Locate the cell with the specified text and output its (x, y) center coordinate. 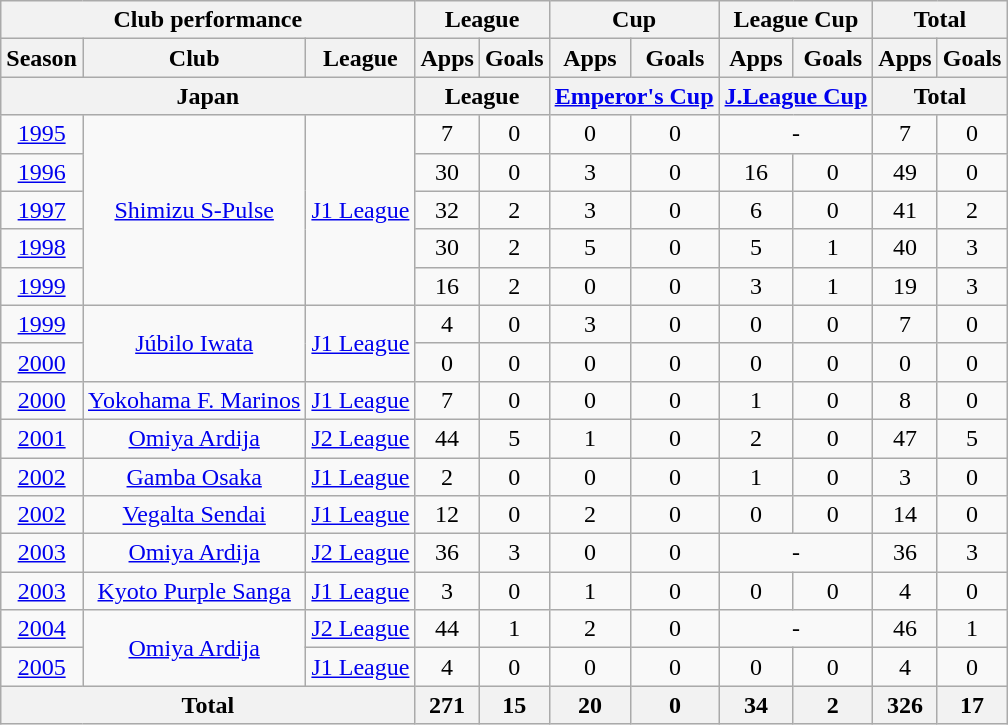
271 (447, 705)
14 (905, 515)
Club (194, 58)
2005 (42, 667)
19 (905, 286)
1997 (42, 210)
Club performance (208, 20)
Emperor's Cup (634, 96)
46 (905, 629)
Yokohama F. Marinos (194, 400)
Season (42, 58)
40 (905, 248)
6 (756, 210)
32 (447, 210)
Cup (634, 20)
1995 (42, 134)
Shimizu S-Pulse (194, 210)
8 (905, 400)
2004 (42, 629)
12 (447, 515)
47 (905, 438)
Japan (208, 96)
1998 (42, 248)
J.League Cup (796, 96)
49 (905, 172)
Gamba Osaka (194, 477)
20 (590, 705)
326 (905, 705)
2001 (42, 438)
Kyoto Purple Sanga (194, 591)
41 (905, 210)
League Cup (796, 20)
15 (514, 705)
1996 (42, 172)
34 (756, 705)
17 (972, 705)
Vegalta Sendai (194, 515)
Júbilo Iwata (194, 343)
